Locate the cell with the specified text and output its (x, y) center coordinate. 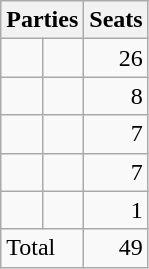
Seats (116, 20)
8 (116, 96)
1 (116, 210)
Parties (42, 20)
Total (42, 248)
49 (116, 248)
26 (116, 58)
